Locate the cell with the specified text and output its (x, y) center coordinate. 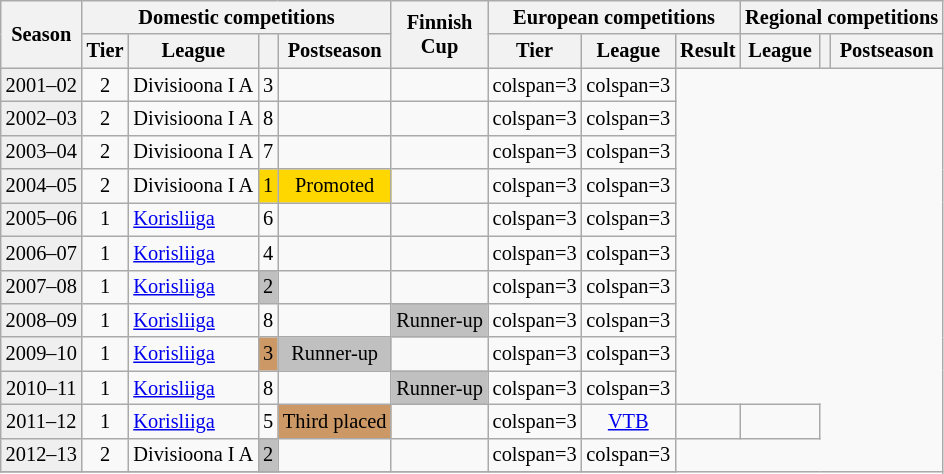
2002–03 (42, 118)
2004–05 (42, 186)
4 (268, 253)
2009–10 (42, 354)
2008–09 (42, 320)
2001–02 (42, 85)
Domestic competitions (237, 17)
Third placed (334, 421)
2011–12 (42, 421)
European competitions (614, 17)
6 (268, 219)
Result (708, 51)
2003–04 (42, 152)
2012–13 (42, 455)
VTB (628, 421)
5 (268, 421)
Finnish Cup (439, 34)
Regional competitions (842, 17)
2005–06 (42, 219)
Promoted (334, 186)
2010–11 (42, 388)
7 (268, 152)
Season (42, 34)
2006–07 (42, 253)
2007–08 (42, 287)
